Search for the cell housing the specified text and yield its (x, y) center coordinate. 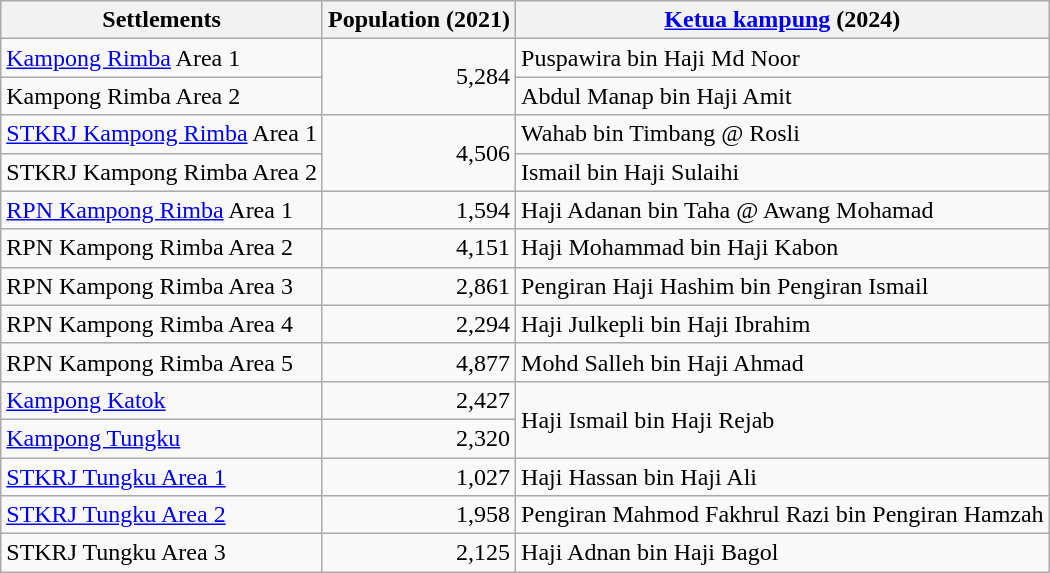
Haji Ismail bin Haji Rejab (783, 419)
Haji Julkepli bin Haji Ibrahim (783, 324)
1,027 (418, 477)
4,877 (418, 362)
STKRJ Kampong Rimba Area 1 (162, 134)
Kampong Rimba Area 1 (162, 58)
Pengiran Mahmod Fakhrul Razi bin Pengiran Hamzah (783, 515)
2,125 (418, 553)
5,284 (418, 77)
STKRJ Kampong Rimba Area 2 (162, 172)
Population (2021) (418, 20)
Haji Adanan bin Taha @ Awang Mohamad (783, 210)
RPN Kampong Rimba Area 1 (162, 210)
Mohd Salleh bin Haji Ahmad (783, 362)
STKRJ Tungku Area 3 (162, 553)
2,427 (418, 400)
2,320 (418, 438)
Abdul Manap bin Haji Amit (783, 96)
Pengiran Haji Hashim bin Pengiran Ismail (783, 286)
1,958 (418, 515)
RPN Kampong Rimba Area 2 (162, 248)
4,151 (418, 248)
2,861 (418, 286)
Kampong Tungku (162, 438)
Wahab bin Timbang @ Rosli (783, 134)
2,294 (418, 324)
RPN Kampong Rimba Area 5 (162, 362)
RPN Kampong Rimba Area 3 (162, 286)
4,506 (418, 153)
RPN Kampong Rimba Area 4 (162, 324)
1,594 (418, 210)
Haji Hassan bin Haji Ali (783, 477)
STKRJ Tungku Area 1 (162, 477)
Puspawira bin Haji Md Noor (783, 58)
Ismail bin Haji Sulaihi (783, 172)
STKRJ Tungku Area 2 (162, 515)
Haji Adnan bin Haji Bagol (783, 553)
Settlements (162, 20)
Kampong Rimba Area 2 (162, 96)
Haji Mohammad bin Haji Kabon (783, 248)
Kampong Katok (162, 400)
Ketua kampung (2024) (783, 20)
